Determine the (X, Y) coordinate at the center of the cell enclosing the given text.  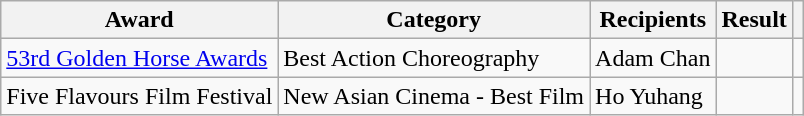
Best Action Choreography (434, 58)
Adam Chan (653, 58)
53rd Golden Horse Awards (140, 58)
Recipients (653, 20)
Ho Yuhang (653, 96)
Result (754, 20)
Award (140, 20)
Five Flavours Film Festival (140, 96)
Category (434, 20)
New Asian Cinema - Best Film (434, 96)
